Detect which cell encompasses the target text, then output its [X, Y] center coordinate. 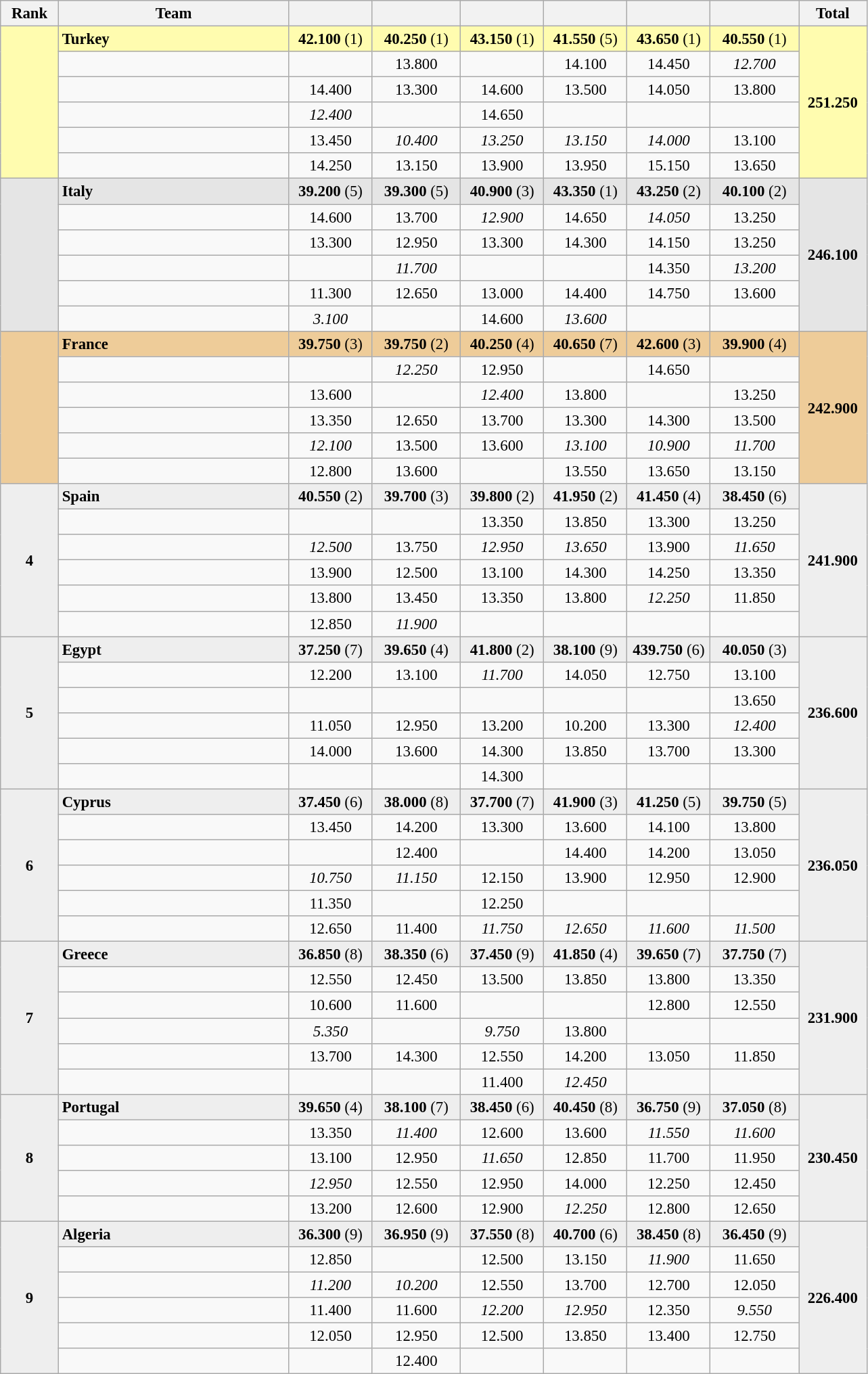
Greece [173, 955]
13.550 [586, 472]
40.100 (2) [755, 191]
9.550 [755, 1310]
3.100 [330, 319]
226.400 [832, 1298]
11.200 [330, 1285]
38.450 (8) [668, 1234]
13.950 [586, 166]
39.750 (3) [330, 344]
Italy [173, 191]
40.250 (4) [502, 344]
42.600 (3) [668, 344]
41.250 (5) [668, 802]
36.450 (9) [755, 1234]
37.750 (7) [755, 955]
40.650 (7) [586, 344]
37.250 (7) [330, 649]
39.750 (2) [417, 344]
41.550 (5) [586, 39]
39.200 (5) [330, 191]
14.150 [668, 242]
France [173, 344]
236.050 [832, 865]
13.000 [502, 293]
43.250 (2) [668, 191]
10.750 [330, 878]
4 [30, 560]
39.800 (2) [502, 497]
40.700 (6) [586, 1234]
231.900 [832, 1018]
39.300 (5) [417, 191]
8 [30, 1158]
41.850 (4) [586, 955]
Team [173, 14]
242.900 [832, 408]
38.000 (8) [417, 802]
38.350 (6) [417, 955]
36.950 (9) [417, 1234]
42.100 (1) [330, 39]
13.400 [668, 1336]
5.350 [330, 1031]
12.350 [668, 1310]
11.950 [755, 1158]
37.450 (6) [330, 802]
40.550 (1) [755, 39]
10.400 [417, 141]
Turkey [173, 39]
14.750 [668, 293]
11.750 [502, 929]
39.900 (4) [755, 344]
36.750 (9) [668, 1107]
40.050 (3) [755, 649]
13.750 [417, 547]
40.450 (8) [586, 1107]
43.350 (1) [586, 191]
12.150 [502, 878]
Egypt [173, 649]
37.050 (8) [755, 1107]
11.550 [668, 1132]
7 [30, 1018]
6 [30, 865]
9.750 [502, 1031]
38.100 (7) [417, 1107]
11.150 [417, 878]
10.900 [668, 446]
39.650 (7) [668, 955]
41.800 (2) [502, 649]
236.600 [832, 713]
246.100 [832, 255]
36.300 (9) [330, 1234]
9 [30, 1298]
Rank [30, 14]
36.850 (8) [330, 955]
43.650 (1) [668, 39]
12.100 [330, 446]
Algeria [173, 1234]
41.950 (2) [586, 497]
39.700 (3) [417, 497]
38.100 (9) [586, 649]
Spain [173, 497]
251.250 [832, 103]
39.750 (5) [755, 802]
10.600 [330, 1005]
43.150 (1) [502, 39]
37.700 (7) [502, 802]
230.450 [832, 1158]
40.900 (3) [502, 191]
37.450 (9) [502, 955]
37.550 (8) [502, 1234]
40.550 (2) [330, 497]
241.900 [832, 560]
11.300 [330, 293]
439.750 (6) [668, 649]
Total [832, 14]
41.450 (4) [668, 497]
Portugal [173, 1107]
Cyprus [173, 802]
11.500 [755, 929]
11.050 [330, 726]
14.450 [668, 64]
41.900 (3) [586, 802]
14.350 [668, 268]
11.350 [330, 904]
5 [30, 713]
40.250 (1) [417, 39]
15.150 [668, 166]
